Return the (x, y) coordinate for the center point of the cell that contains the specified text.  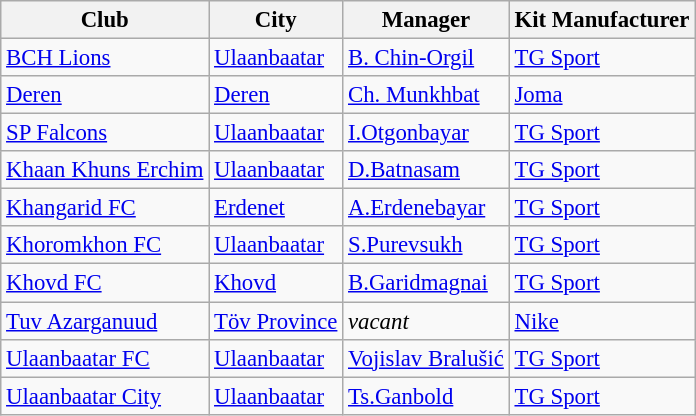
Club (105, 20)
Khoromkhon FC (105, 245)
Vojislav Bralušić (426, 358)
Ts.Ganbold (426, 396)
Khangarid FC (105, 208)
Nike (602, 321)
Khovd FC (105, 283)
Ch. Munkhbat (426, 95)
Tuv Azarganuud (105, 321)
A.Erdenebayar (426, 208)
SP Falcons (105, 133)
BCH Lions (105, 58)
D.Batnasam (426, 170)
Erdenet (276, 208)
Ulaanbaatar City (105, 396)
S.Purevsukh (426, 245)
Kit Manufacturer (602, 20)
Töv Province (276, 321)
Manager (426, 20)
I.Otgonbayar (426, 133)
Ulaanbaatar FC (105, 358)
Joma (602, 95)
City (276, 20)
B.Garidmagnai (426, 283)
Khaan Khuns Erchim (105, 170)
B. Chin-Orgil (426, 58)
Khovd (276, 283)
vacant (426, 321)
